For the text-containing cell, return its midpoint in [x, y] coordinate format. 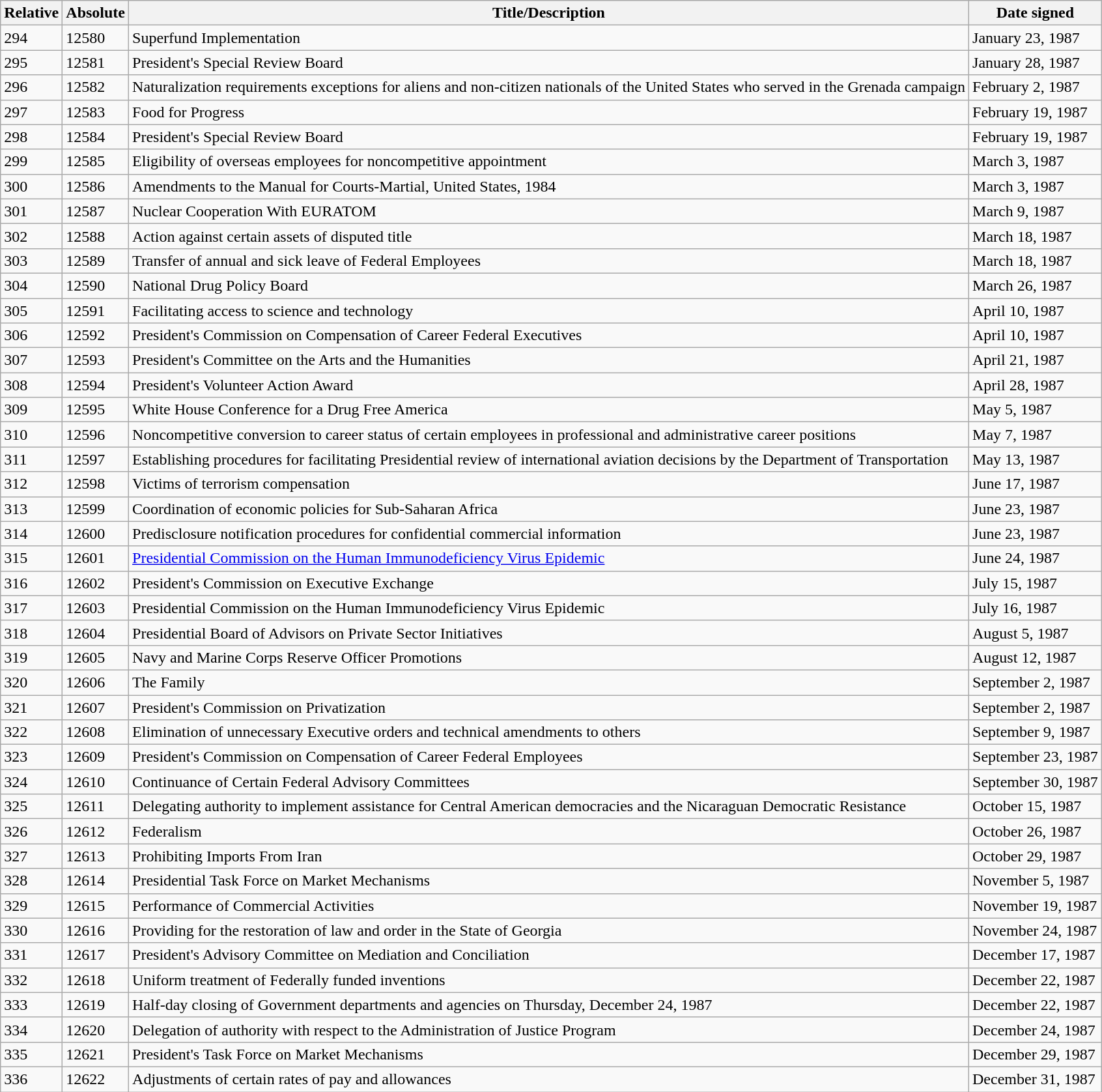
Noncompetitive conversion to career status of certain employees in professional and administrative career positions [549, 435]
12598 [96, 484]
October 15, 1987 [1036, 807]
April 21, 1987 [1036, 360]
Food for Progress [549, 112]
12591 [96, 311]
President's Task Force on Market Mechanisms [549, 1054]
12585 [96, 162]
12590 [96, 285]
12614 [96, 881]
333 [31, 1005]
Half-day closing of Government departments and agencies on Thursday, December 24, 1987 [549, 1005]
12616 [96, 930]
301 [31, 211]
November 19, 1987 [1036, 906]
Predisclosure notification procedures for confidential commercial information [549, 534]
Nuclear Cooperation With EURATOM [549, 211]
December 24, 1987 [1036, 1029]
309 [31, 410]
12594 [96, 385]
325 [31, 807]
12583 [96, 112]
310 [31, 435]
March 9, 1987 [1036, 211]
President's Commission on Executive Exchange [549, 583]
12600 [96, 534]
12611 [96, 807]
306 [31, 336]
12620 [96, 1029]
Presidential Task Force on Market Mechanisms [549, 881]
Providing for the restoration of law and order in the State of Georgia [549, 930]
Date signed [1036, 13]
316 [31, 583]
12584 [96, 137]
Performance of Commercial Activities [549, 906]
307 [31, 360]
314 [31, 534]
12617 [96, 955]
12596 [96, 435]
Elimination of unnecessary Executive orders and technical amendments to others [549, 732]
Title/Description [549, 13]
12610 [96, 782]
May 7, 1987 [1036, 435]
Transfer of annual and sick leave of Federal Employees [549, 261]
324 [31, 782]
12621 [96, 1054]
12592 [96, 336]
317 [31, 608]
295 [31, 63]
Establishing procedures for facilitating Presidential review of international aviation decisions by the Department of Transportation [549, 459]
297 [31, 112]
National Drug Policy Board [549, 285]
311 [31, 459]
January 23, 1987 [1036, 38]
330 [31, 930]
President's Commission on Privatization [549, 707]
Superfund Implementation [549, 38]
12580 [96, 38]
August 12, 1987 [1036, 657]
November 5, 1987 [1036, 881]
December 31, 1987 [1036, 1079]
12599 [96, 509]
Continuance of Certain Federal Advisory Committees [549, 782]
299 [31, 162]
294 [31, 38]
12612 [96, 831]
December 17, 1987 [1036, 955]
335 [31, 1054]
302 [31, 236]
May 13, 1987 [1036, 459]
334 [31, 1029]
October 29, 1987 [1036, 856]
313 [31, 509]
Relative [31, 13]
303 [31, 261]
12593 [96, 360]
305 [31, 311]
September 9, 1987 [1036, 732]
President's Advisory Committee on Mediation and Conciliation [549, 955]
Navy and Marine Corps Reserve Officer Promotions [549, 657]
12608 [96, 732]
Victims of terrorism compensation [549, 484]
329 [31, 906]
12622 [96, 1079]
12615 [96, 906]
The Family [549, 682]
Delegating authority to implement assistance for Central American democracies and the Nicaraguan Democratic Resistance [549, 807]
12587 [96, 211]
12606 [96, 682]
12618 [96, 980]
Action against certain assets of disputed title [549, 236]
300 [31, 186]
12619 [96, 1005]
320 [31, 682]
October 26, 1987 [1036, 831]
331 [31, 955]
Adjustments of certain rates of pay and allowances [549, 1079]
12603 [96, 608]
September 23, 1987 [1036, 757]
December 29, 1987 [1036, 1054]
April 28, 1987 [1036, 385]
May 5, 1987 [1036, 410]
12602 [96, 583]
February 2, 1987 [1036, 87]
Facilitating access to science and technology [549, 311]
Absolute [96, 13]
November 24, 1987 [1036, 930]
327 [31, 856]
September 30, 1987 [1036, 782]
12607 [96, 707]
Uniform treatment of Federally funded inventions [549, 980]
12601 [96, 558]
White House Conference for a Drug Free America [549, 410]
January 28, 1987 [1036, 63]
Delegation of authority with respect to the Administration of Justice Program [549, 1029]
August 5, 1987 [1036, 633]
12609 [96, 757]
308 [31, 385]
332 [31, 980]
July 15, 1987 [1036, 583]
328 [31, 881]
12589 [96, 261]
Eligibility of overseas employees for noncompetitive appointment [549, 162]
318 [31, 633]
322 [31, 732]
President's Commission on Compensation of Career Federal Employees [549, 757]
Amendments to the Manual for Courts-Martial, United States, 1984 [549, 186]
12597 [96, 459]
323 [31, 757]
12586 [96, 186]
Prohibiting Imports From Iran [549, 856]
298 [31, 137]
12582 [96, 87]
Presidential Board of Advisors on Private Sector Initiatives [549, 633]
296 [31, 87]
Federalism [549, 831]
319 [31, 657]
321 [31, 707]
July 16, 1987 [1036, 608]
12581 [96, 63]
12595 [96, 410]
March 26, 1987 [1036, 285]
12605 [96, 657]
President's Committee on the Arts and the Humanities [549, 360]
12588 [96, 236]
President's Volunteer Action Award [549, 385]
June 24, 1987 [1036, 558]
Coordination of economic policies for Sub-Saharan Africa [549, 509]
12604 [96, 633]
336 [31, 1079]
312 [31, 484]
Naturalization requirements exceptions for aliens and non-citizen nationals of the United States who served in the Grenada campaign [549, 87]
June 17, 1987 [1036, 484]
President's Commission on Compensation of Career Federal Executives [549, 336]
315 [31, 558]
304 [31, 285]
326 [31, 831]
12613 [96, 856]
